Extract the [X, Y] coordinate from the center of the cell holding the provided text.  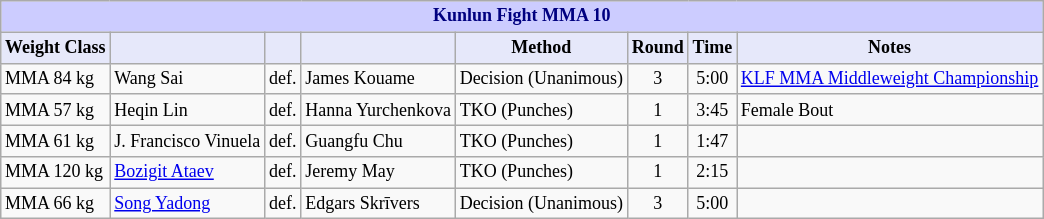
James Kouame [378, 78]
MMA 120 kg [56, 172]
Method [541, 48]
MMA 66 kg [56, 204]
2:15 [712, 172]
Wang Sai [188, 78]
KLF MMA Middleweight Championship [889, 78]
Round [658, 48]
Bozigit Ataev [188, 172]
J. Francisco Vinuela [188, 140]
MMA 61 kg [56, 140]
Notes [889, 48]
Guangfu Chu [378, 140]
Female Bout [889, 110]
MMA 84 kg [56, 78]
Edgars Skrīvers [378, 204]
1:47 [712, 140]
3:45 [712, 110]
MMA 57 kg [56, 110]
Song Yadong [188, 204]
Weight Class [56, 48]
Time [712, 48]
Hanna Yurchenkova [378, 110]
Jeremy May [378, 172]
Kunlun Fight MMA 10 [522, 16]
Heqin Lin [188, 110]
